Extract the [x, y] coordinate from the center of the cell holding the provided text.  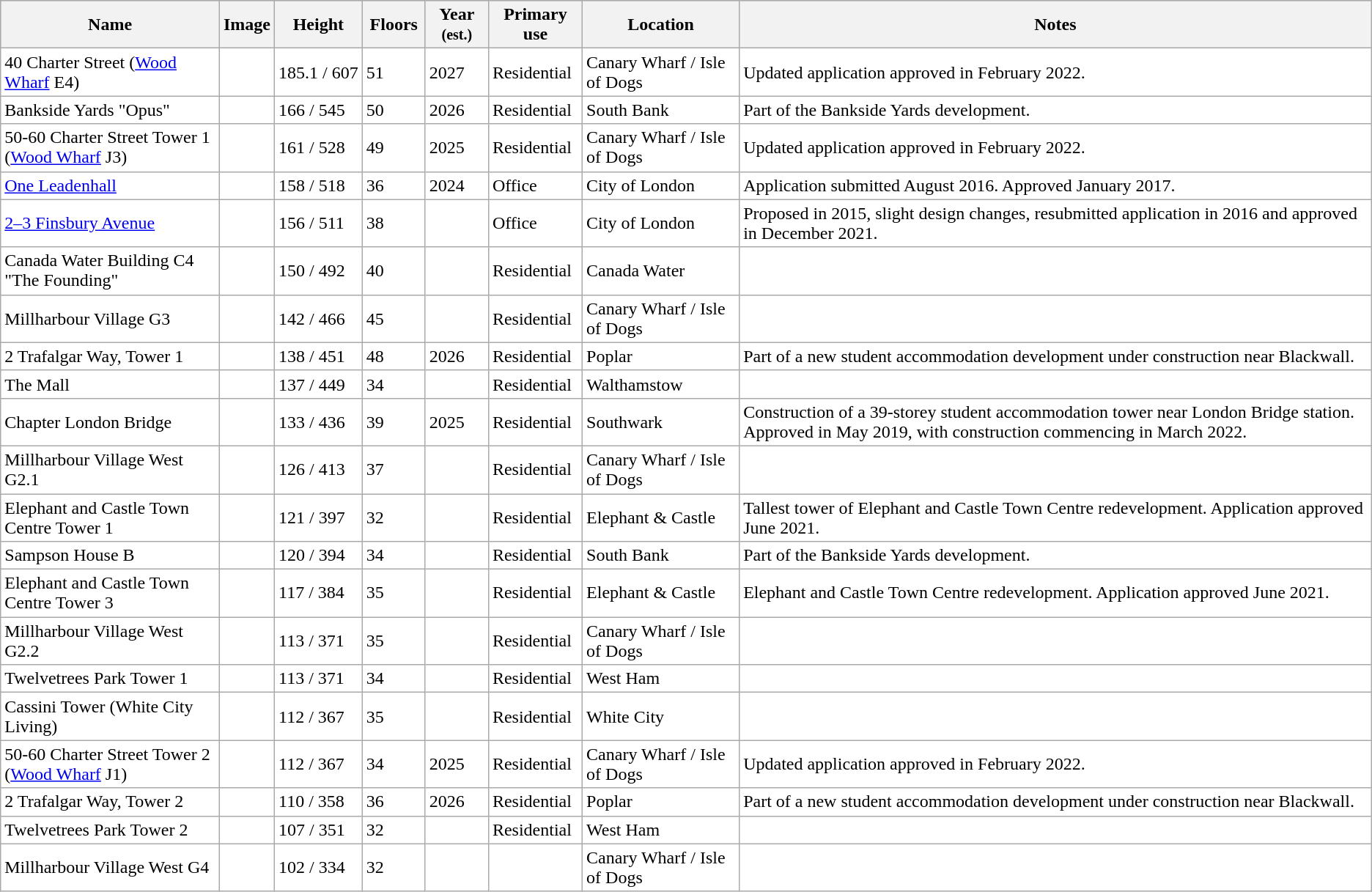
Millharbour Village West G2.2 [110, 641]
Image [246, 25]
Location [661, 25]
161 / 528 [319, 148]
2027 [457, 72]
Elephant and Castle Town Centre Tower 3 [110, 594]
50-60 Charter Street Tower 2 (Wood Wharf J1) [110, 764]
One Leadenhall [110, 185]
37 [394, 469]
Millharbour Village West G4 [110, 868]
121 / 397 [319, 517]
Notes [1055, 25]
Southwark [661, 422]
2 Trafalgar Way, Tower 2 [110, 802]
117 / 384 [319, 594]
Twelvetrees Park Tower 1 [110, 679]
Name [110, 25]
White City [661, 717]
49 [394, 148]
110 / 358 [319, 802]
Canada Water [661, 271]
Millharbour Village West G2.1 [110, 469]
Floors [394, 25]
45 [394, 318]
Elephant and Castle Town Centre Tower 1 [110, 517]
142 / 466 [319, 318]
Sampson House B [110, 556]
Canada Water Building C4 "The Founding" [110, 271]
138 / 451 [319, 356]
120 / 394 [319, 556]
50 [394, 110]
38 [394, 223]
Cassini Tower (White City Living) [110, 717]
Elephant and Castle Town Centre redevelopment. Application approved June 2021. [1055, 594]
137 / 449 [319, 384]
48 [394, 356]
150 / 492 [319, 271]
Primary use [535, 25]
107 / 351 [319, 830]
Twelvetrees Park Tower 2 [110, 830]
102 / 334 [319, 868]
Height [319, 25]
Application submitted August 2016. Approved January 2017. [1055, 185]
Bankside Yards "Opus" [110, 110]
51 [394, 72]
40 Charter Street (Wood Wharf E4) [110, 72]
Millharbour Village G3 [110, 318]
2–3 Finsbury Avenue [110, 223]
The Mall [110, 384]
Walthamstow [661, 384]
Chapter London Bridge [110, 422]
2 Trafalgar Way, Tower 1 [110, 356]
39 [394, 422]
Proposed in 2015, slight design changes, resubmitted application in 2016 and approved in December 2021. [1055, 223]
133 / 436 [319, 422]
Construction of a 39-storey student accommodation tower near London Bridge station. Approved in May 2019, with construction commencing in March 2022. [1055, 422]
156 / 511 [319, 223]
126 / 413 [319, 469]
Tallest tower of Elephant and Castle Town Centre redevelopment. Application approved June 2021. [1055, 517]
Year (est.) [457, 25]
185.1 / 607 [319, 72]
2024 [457, 185]
40 [394, 271]
50-60 Charter Street Tower 1 (Wood Wharf J3) [110, 148]
158 / 518 [319, 185]
166 / 545 [319, 110]
